From the cell containing the given text, extract its center point as [X, Y] coordinate. 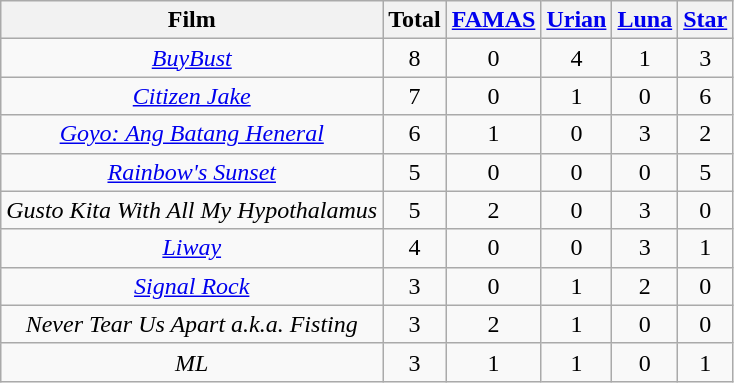
7 [415, 96]
Goyo: Ang Batang Heneral [192, 134]
Star [706, 20]
Total [415, 20]
Never Tear Us Apart a.k.a. Fisting [192, 324]
Citizen Jake [192, 96]
BuyBust [192, 58]
Rainbow's Sunset [192, 172]
Film [192, 20]
Liway [192, 248]
ML [192, 362]
FAMAS [494, 20]
Signal Rock [192, 286]
8 [415, 58]
Gusto Kita With All My Hypothalamus [192, 210]
Luna [645, 20]
Urian [576, 20]
